Return (x, y) of the center of cell containing provided text 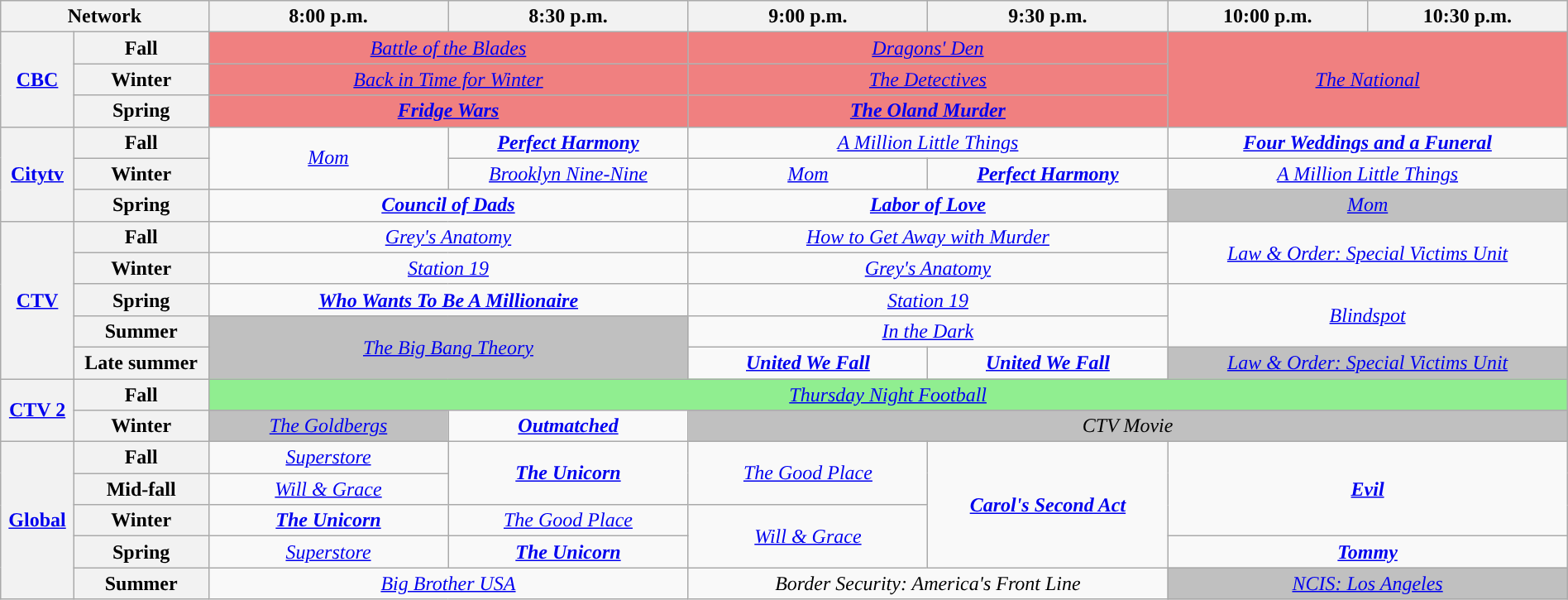
8:00 p.m. (328, 17)
CBC (38, 79)
Fridge Wars (448, 111)
CTV 2 (38, 410)
Border Security: America's Front Line (928, 583)
Dragons' Den (928, 48)
10:00 p.m. (1268, 17)
8:30 p.m. (568, 17)
Blindspot (1368, 315)
Big Brother USA (448, 583)
Carol's Second Act (1048, 505)
Citytv (38, 174)
10:30 p.m. (1468, 17)
Late summer (141, 362)
Four Weddings and a Funeral (1368, 142)
The Goldbergs (328, 426)
The Detectives (928, 79)
9:30 p.m. (1048, 17)
Outmatched (568, 426)
Battle of the Blades (448, 48)
Who Wants To Be A Millionaire (448, 300)
The Big Bang Theory (448, 347)
Mid-fall (141, 489)
Back in Time for Winter (448, 79)
Tommy (1368, 552)
Labor of Love (928, 205)
Council of Dads (448, 205)
CTV (38, 300)
How to Get Away with Murder (928, 237)
Network (104, 17)
CTV Movie (1128, 426)
Thursday Night Football (888, 395)
The Oland Murder (928, 111)
The National (1368, 79)
In the Dark (928, 331)
Brooklyn Nine-Nine (568, 174)
Global (38, 521)
NCIS: Los Angeles (1368, 583)
9:00 p.m. (808, 17)
Evil (1368, 489)
